Return [X, Y] of the center of cell containing provided text 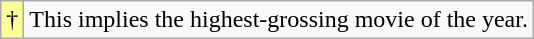
† [12, 20]
This implies the highest-grossing movie of the year. [279, 20]
